Provide the (x, y) coordinate of the cell's center where the given text is located.  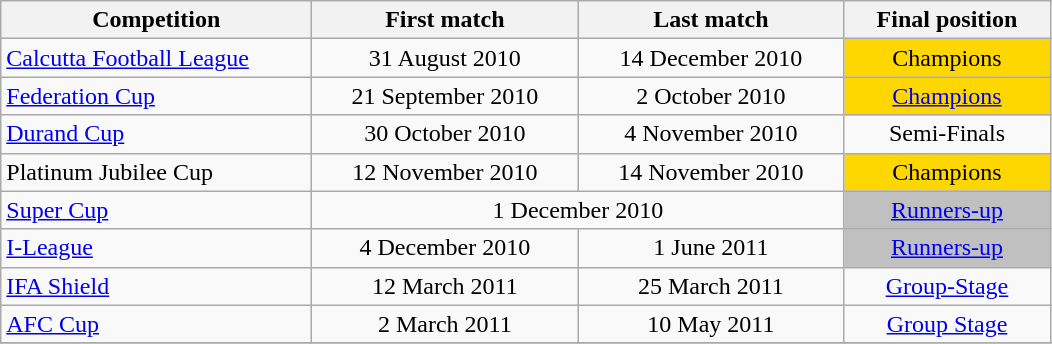
Platinum Jubilee Cup (156, 172)
14 December 2010 (711, 58)
1 June 2011 (711, 248)
IFA Shield (156, 286)
Competition (156, 20)
Last match (711, 20)
Final position (947, 20)
Group-Stage (947, 286)
2 March 2011 (445, 324)
Calcutta Football League (156, 58)
14 November 2010 (711, 172)
25 March 2011 (711, 286)
First match (445, 20)
4 November 2010 (711, 134)
Durand Cup (156, 134)
10 May 2011 (711, 324)
Super Cup (156, 210)
30 October 2010 (445, 134)
31 August 2010 (445, 58)
12 November 2010 (445, 172)
2 October 2010 (711, 96)
4 December 2010 (445, 248)
12 March 2011 (445, 286)
Semi-Finals (947, 134)
Group Stage (947, 324)
1 December 2010 (578, 210)
21 September 2010 (445, 96)
Federation Cup (156, 96)
AFC Cup (156, 324)
I-League (156, 248)
